Extract the (x, y) coordinate from the center of the cell holding the provided text.  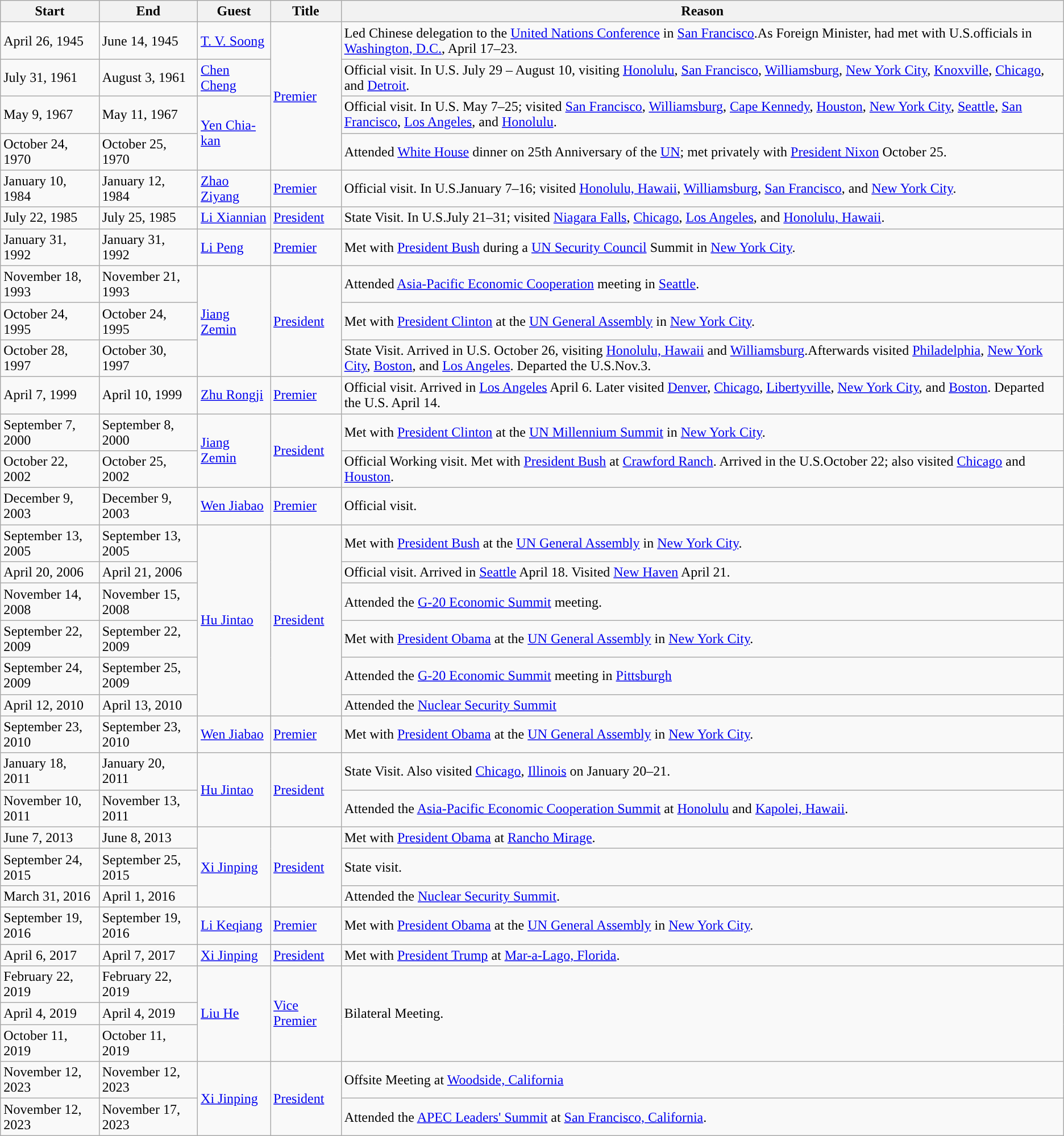
October 30, 1997 (148, 358)
October 22, 2002 (50, 470)
January 12, 1984 (148, 189)
April 7, 1999 (50, 395)
Official Working visit. Met with President Bush at Crawford Ranch. Arrived in the U.S.October 22; also visited Chicago and Houston. (703, 470)
Official visit. Arrived in Seattle April 18. Visited New Haven April 21. (703, 573)
Li Xiannian (234, 218)
Zhu Rongji (234, 395)
Yen Chia-kan (234, 133)
November 21, 1993 (148, 284)
July 25, 1985 (148, 218)
State Visit. In U.S.July 21–31; visited Niagara Falls, Chicago, Los Angeles, and Honolulu, Hawaii. (703, 218)
Li Peng (234, 247)
October 25, 2002 (148, 470)
November 13, 2011 (148, 809)
Li Keqiang (234, 926)
Met with President Bush during a UN Security Council Summit in New York City. (703, 247)
September 7, 2000 (50, 432)
July 22, 1985 (50, 218)
Met with President Trump at Mar-a-Lago, Florida. (703, 955)
March 31, 2016 (50, 896)
Attended the APEC Leaders' Summit at San Francisco, California. (703, 1117)
August 3, 1961 (148, 77)
November 18, 1993 (50, 284)
June 14, 1945 (148, 41)
September 8, 2000 (148, 432)
Vice Premier (306, 1014)
January 18, 2011 (50, 771)
October 24, 1970 (50, 151)
Chen Cheng (234, 77)
Met with President Clinton at the UN Millennium Summit in New York City. (703, 432)
Liu He (234, 1014)
Met with President Clinton at the UN General Assembly in New York City. (703, 321)
Bilateral Meeting. (703, 1014)
November 17, 2023 (148, 1117)
Guest (234, 11)
Reason (703, 11)
Attended Asia-Pacific Economic Cooperation meeting in Seattle. (703, 284)
Attended the Nuclear Security Summit (703, 705)
Zhao Ziyang (234, 189)
September 25, 2015 (148, 866)
January 20, 2011 (148, 771)
State visit. (703, 866)
T. V. Soong (234, 41)
June 7, 2013 (50, 838)
October 28, 1997 (50, 358)
Attended the Nuclear Security Summit. (703, 896)
Official visit. (703, 506)
November 14, 2008 (50, 602)
April 20, 2006 (50, 573)
May 9, 1967 (50, 115)
Official visit. Arrived in Los Angeles April 6. Later visited Denver, Chicago, Libertyville, New York City, and Boston. Departed the U.S. April 14. (703, 395)
Attended the G-20 Economic Summit meeting. (703, 602)
End (148, 11)
Official visit. In U.S.January 7–16; visited Honolulu, Hawaii, Williamsburg, San Francisco, and New York City. (703, 189)
September 25, 2009 (148, 675)
April 21, 2006 (148, 573)
November 10, 2011 (50, 809)
July 31, 1961 (50, 77)
September 24, 2009 (50, 675)
April 12, 2010 (50, 705)
April 6, 2017 (50, 955)
Attended White House dinner on 25th Anniversary of the UN; met privately with President Nixon October 25. (703, 151)
April 7, 2017 (148, 955)
Start (50, 11)
May 11, 1967 (148, 115)
April 26, 1945 (50, 41)
November 15, 2008 (148, 602)
April 10, 1999 (148, 395)
January 10, 1984 (50, 189)
Met with President Obama at Rancho Mirage. (703, 838)
April 1, 2016 (148, 896)
October 25, 1970 (148, 151)
Met with President Bush at the UN General Assembly in New York City. (703, 544)
Official visit. In U.S. July 29 – August 10, visiting Honolulu, San Francisco, Williamsburg, New York City, Knoxville, Chicago, and Detroit. (703, 77)
Attended the G-20 Economic Summit meeting in Pittsburgh (703, 675)
Offsite Meeting at Woodside, California (703, 1080)
June 8, 2013 (148, 838)
September 24, 2015 (50, 866)
Title (306, 11)
Attended the Asia-Pacific Economic Cooperation Summit at Honolulu and Kapolei, Hawaii. (703, 809)
April 13, 2010 (148, 705)
State Visit. Also visited Chicago, Illinois on January 20–21. (703, 771)
